Find where the given text appears and provide that cell's center as (X, Y) coordinate. 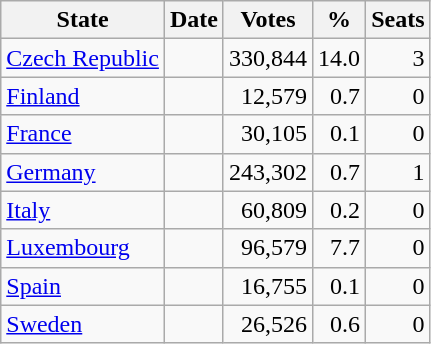
Votes (268, 20)
3 (398, 58)
Luxembourg (83, 248)
7.7 (340, 248)
Seats (398, 20)
30,105 (268, 134)
14.0 (340, 58)
Germany (83, 172)
1 (398, 172)
330,844 (268, 58)
Czech Republic (83, 58)
% (340, 20)
Italy (83, 210)
16,755 (268, 286)
Spain (83, 286)
60,809 (268, 210)
12,579 (268, 96)
Date (194, 20)
0.2 (340, 210)
26,526 (268, 324)
243,302 (268, 172)
96,579 (268, 248)
State (83, 20)
0.6 (340, 324)
Finland (83, 96)
Sweden (83, 324)
France (83, 134)
